Extract the [X, Y] coordinate from the center of the cell holding the provided text.  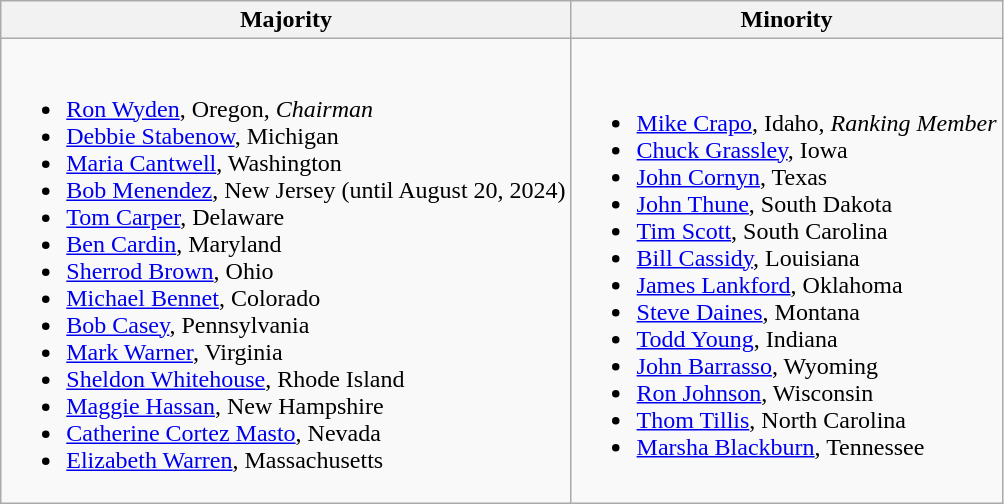
Majority [286, 20]
Minority [786, 20]
